Pinpoint the cell where the given text exists, returning its [x, y] midpoint coordinate. 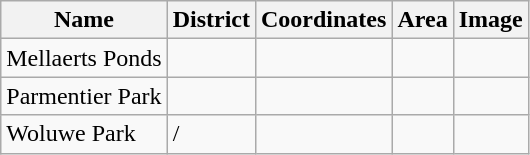
/ [211, 134]
Coordinates [323, 20]
Mellaerts Ponds [84, 58]
Image [490, 20]
Woluwe Park [84, 134]
Name [84, 20]
District [211, 20]
Parmentier Park [84, 96]
Area [422, 20]
